Return the [x, y] coordinate for the center point of the cell that contains the specified text.  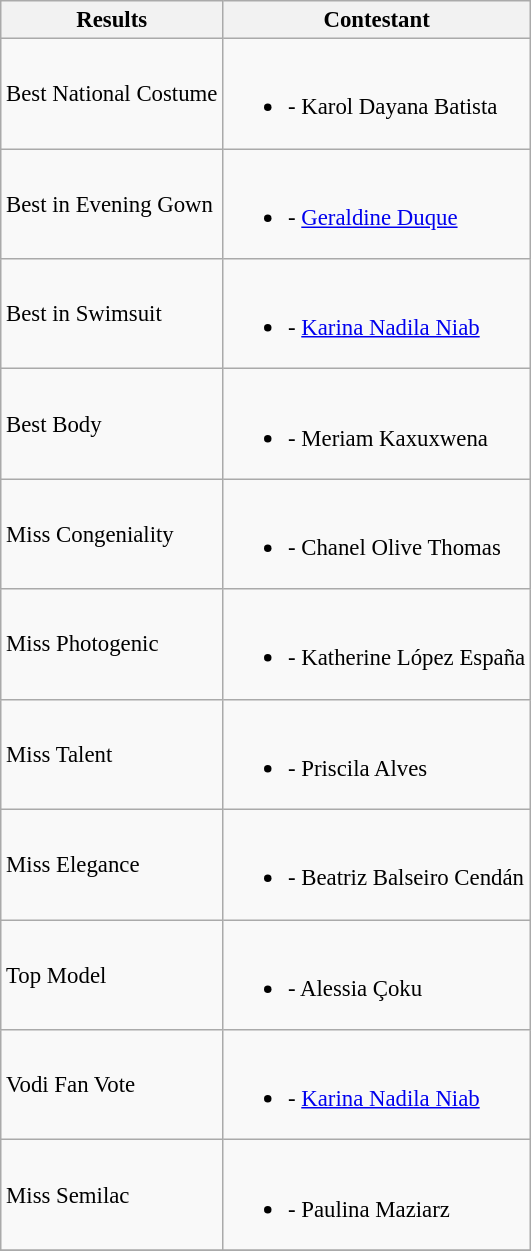
- Beatriz Balseiro Cendán [377, 865]
Best in Swimsuit [112, 314]
Best Body [112, 424]
- Meriam Kaxuxwena [377, 424]
- Chanel Olive Thomas [377, 534]
Best National Costume [112, 94]
Results [112, 20]
Miss Semilac [112, 1195]
Vodi Fan Vote [112, 1085]
- Karol Dayana Batista [377, 94]
Miss Elegance [112, 865]
Contestant [377, 20]
- Alessia Çoku [377, 975]
- Priscila Alves [377, 754]
Best in Evening Gown [112, 204]
- Geraldine Duque [377, 204]
- Paulina Maziarz [377, 1195]
- Katherine López España [377, 644]
Miss Congeniality [112, 534]
Miss Talent [112, 754]
Miss Photogenic [112, 644]
Top Model [112, 975]
